Locate the cell with the specified text and output its [x, y] center coordinate. 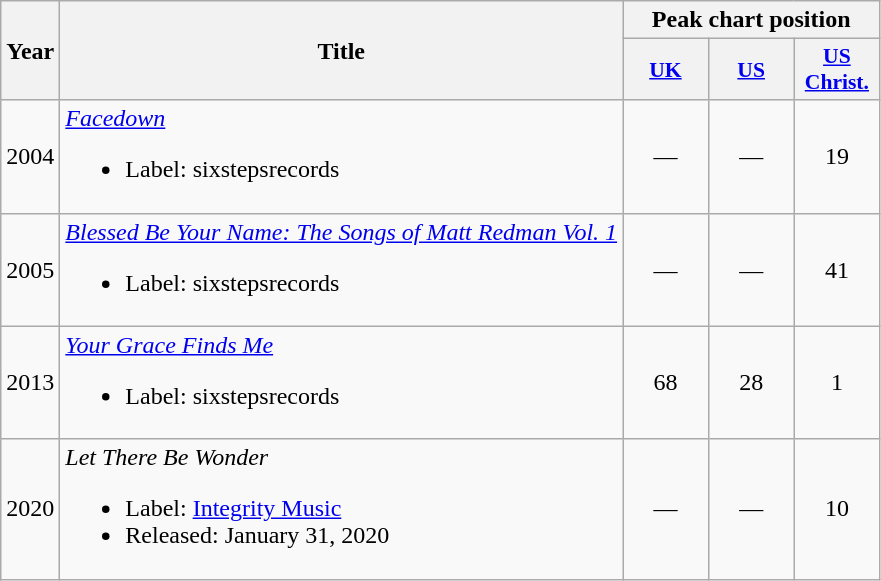
28 [751, 382]
2013 [30, 382]
Your Grace Finds MeLabel: sixstepsrecords [342, 382]
Peak chart position [752, 20]
19 [837, 156]
Title [342, 50]
68 [666, 382]
41 [837, 270]
10 [837, 509]
1 [837, 382]
UK [666, 70]
Let There Be WonderLabel: Integrity MusicReleased: January 31, 2020 [342, 509]
2005 [30, 270]
Year [30, 50]
2004 [30, 156]
USChrist. [837, 70]
FacedownLabel: sixstepsrecords [342, 156]
US [751, 70]
Blessed Be Your Name: The Songs of Matt Redman Vol. 1Label: sixstepsrecords [342, 270]
2020 [30, 509]
